Locate the cell with the specified text and output its [x, y] center coordinate. 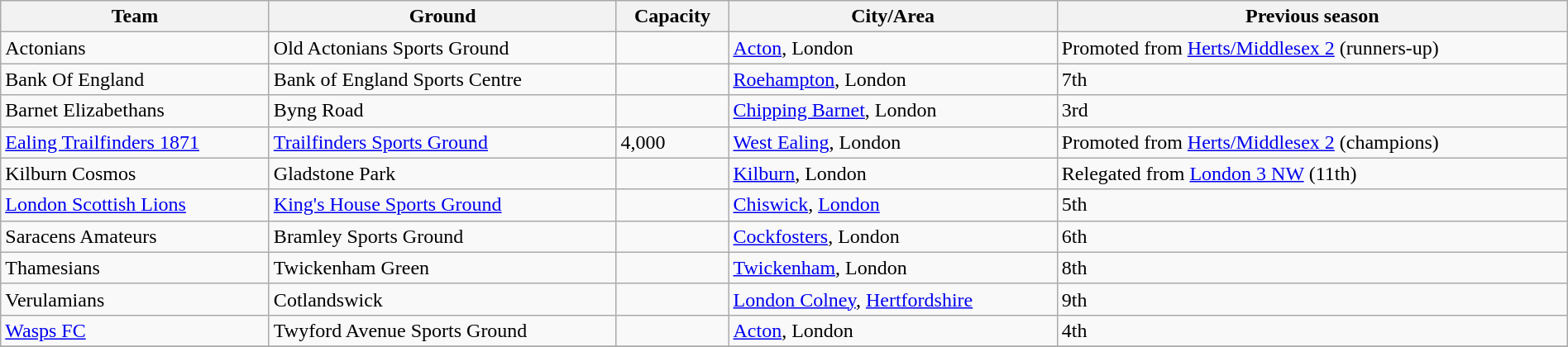
Ground [442, 17]
London Scottish Lions [136, 205]
Verulamians [136, 299]
Saracens Amateurs [136, 236]
Chipping Barnet, London [893, 111]
Chiswick, London [893, 205]
Thamesians [136, 268]
4th [1312, 330]
Trailfinders Sports Ground [442, 142]
Twyford Avenue Sports Ground [442, 330]
Team [136, 17]
Barnet Elizabethans [136, 111]
Twickenham Green [442, 268]
Bramley Sports Ground [442, 236]
Bank Of England [136, 79]
Gladstone Park [442, 173]
Previous season [1312, 17]
Roehampton, London [893, 79]
Cotlandswick [442, 299]
Byng Road [442, 111]
Wasps FC [136, 330]
Kilburn, London [893, 173]
7th [1312, 79]
Bank of England Sports Centre [442, 79]
9th [1312, 299]
Twickenham, London [893, 268]
6th [1312, 236]
Promoted from Herts/Middlesex 2 (runners-up) [1312, 48]
West Ealing, London [893, 142]
5th [1312, 205]
Cockfosters, London [893, 236]
Actonians [136, 48]
3rd [1312, 111]
City/Area [893, 17]
Ealing Trailfinders 1871 [136, 142]
London Colney, Hertfordshire [893, 299]
4,000 [672, 142]
Promoted from Herts/Middlesex 2 (champions) [1312, 142]
Relegated from London 3 NW (11th) [1312, 173]
Kilburn Cosmos [136, 173]
King's House Sports Ground [442, 205]
Old Actonians Sports Ground [442, 48]
Capacity [672, 17]
8th [1312, 268]
